Identify which cell holds the provided text, then report its (x, y) central coordinate. 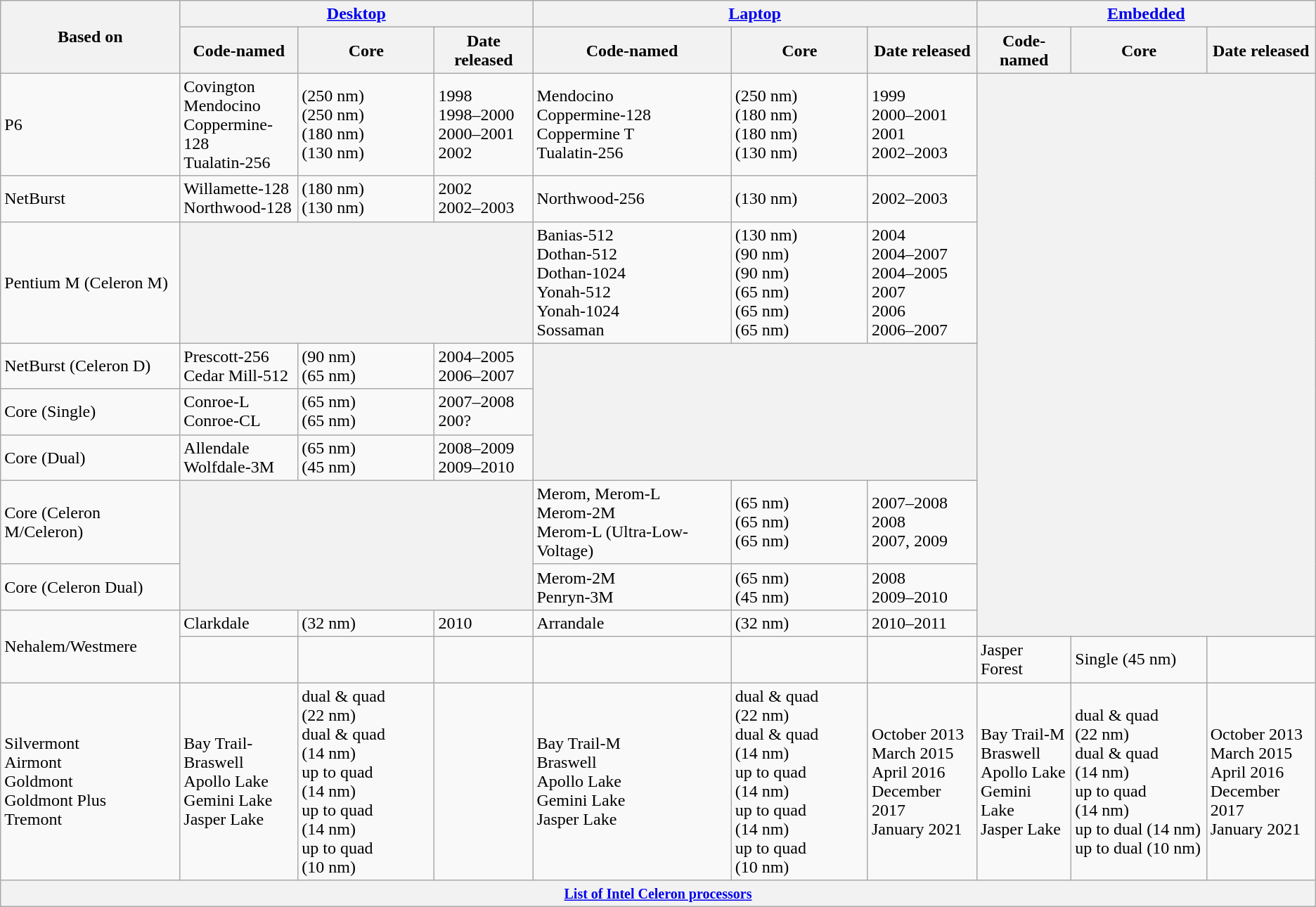
2002–2003 (922, 198)
Based on (90, 37)
2008–20092009–2010 (484, 457)
(65 nm)(65 nm)(65 nm) (799, 522)
Prescott-256Cedar Mill-512 (239, 366)
Nehalem/Westmere (90, 645)
(250 nm)(250 nm)(180 nm)(130 nm) (366, 124)
2004–20052006–2007 (484, 366)
Laptop (755, 14)
2010–2011 (922, 623)
Core (Celeron M/Celeron) (90, 522)
SilvermontAirmontGoldmontGoldmont PlusTremont (90, 780)
Banias-512Dothan-512Dothan-1024Yonah-512Yonah-1024Sossaman (632, 283)
MendocinoCoppermine-128Coppermine TTualatin-256 (632, 124)
(180 nm)(130 nm) (366, 198)
2010 (484, 623)
Willamette-128Northwood-128 (239, 198)
Core (Single) (90, 412)
Clarkdale (239, 623)
Northwood-256 (632, 198)
(250 nm)(180 nm)(180 nm)(130 nm) (799, 124)
20022002–2003 (484, 198)
Merom, Merom-LMerom-2MMerom-L (Ultra-Low-Voltage) (632, 522)
Single (45 nm) (1139, 660)
NetBurst (Celeron D) (90, 366)
Arrandale (632, 623)
19981998–20002000–20012002 (484, 124)
Pentium M (Celeron M) (90, 283)
Embedded (1146, 14)
(65 nm)(65 nm) (366, 412)
20042004–20072004–2005200720062006–2007 (922, 283)
Core (Celeron Dual) (90, 586)
19992000–200120012002–2003 (922, 124)
Conroe-LConroe-CL (239, 412)
20082009–2010 (922, 586)
Jasper Forest (1024, 660)
List of Intel Celeron processors (658, 894)
2007–2008200? (484, 412)
(130 nm) (799, 198)
Core (Dual) (90, 457)
AllendaleWolfdale-3M (239, 457)
Bay Trail-BraswellApollo LakeGemini LakeJasper Lake (239, 780)
CovingtonMendocinoCoppermine-128Tualatin-256 (239, 124)
dual & quad (22 nm)dual & quad (14 nm)up to quad (14 nm)up to dual (14 nm)up to dual (10 nm) (1139, 780)
Merom-2MPenryn-3M (632, 586)
2007–200820082007, 2009 (922, 522)
Desktop (356, 14)
P6 (90, 124)
(90 nm)(65 nm) (366, 366)
NetBurst (90, 198)
(130 nm)(90 nm)(90 nm)(65 nm)(65 nm)(65 nm) (799, 283)
